Return the (X, Y) coordinate for the center point of the cell that contains the specified text.  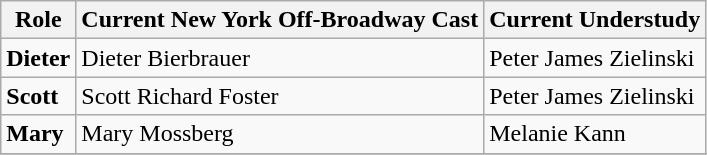
Dieter (38, 58)
Dieter Bierbrauer (280, 58)
Melanie Kann (595, 134)
Current New York Off-Broadway Cast (280, 20)
Current Understudy (595, 20)
Mary (38, 134)
Scott Richard Foster (280, 96)
Mary Mossberg (280, 134)
Role (38, 20)
Scott (38, 96)
